Output the [x, y] coordinate of the center of the cell containing the given text.  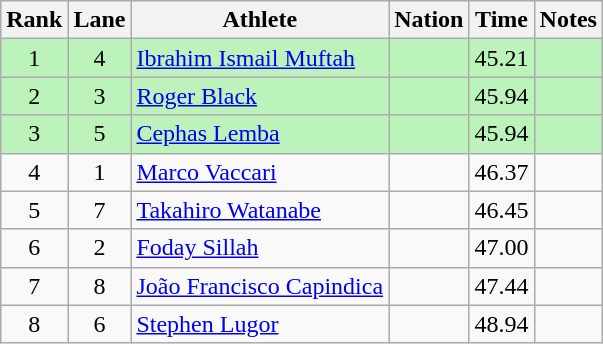
Time [502, 20]
Athlete [260, 20]
46.45 [502, 210]
Cephas Lemba [260, 134]
48.94 [502, 324]
Ibrahim Ismail Muftah [260, 58]
47.44 [502, 286]
45.21 [502, 58]
Lane [100, 20]
Rank [34, 20]
47.00 [502, 248]
Notes [568, 20]
Nation [429, 20]
Marco Vaccari [260, 172]
Stephen Lugor [260, 324]
Takahiro Watanabe [260, 210]
Roger Black [260, 96]
João Francisco Capindica [260, 286]
Foday Sillah [260, 248]
46.37 [502, 172]
